Provide the [X, Y] coordinate of the cell's center where the given text is located.  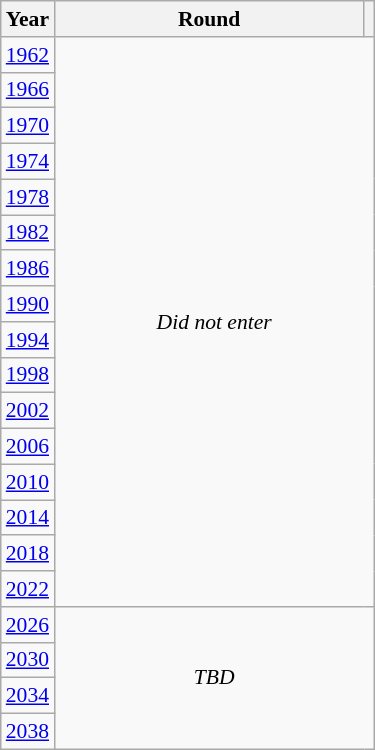
1998 [28, 375]
2026 [28, 625]
Year [28, 19]
1982 [28, 233]
1986 [28, 269]
2018 [28, 554]
2034 [28, 696]
1974 [28, 162]
2030 [28, 660]
2010 [28, 482]
1966 [28, 90]
1990 [28, 304]
2014 [28, 518]
Round [209, 19]
2006 [28, 447]
2038 [28, 732]
1970 [28, 126]
TBD [214, 678]
Did not enter [214, 322]
2022 [28, 589]
1994 [28, 340]
2002 [28, 411]
1962 [28, 55]
1978 [28, 197]
